From the cell containing the given text, extract its center point as [x, y] coordinate. 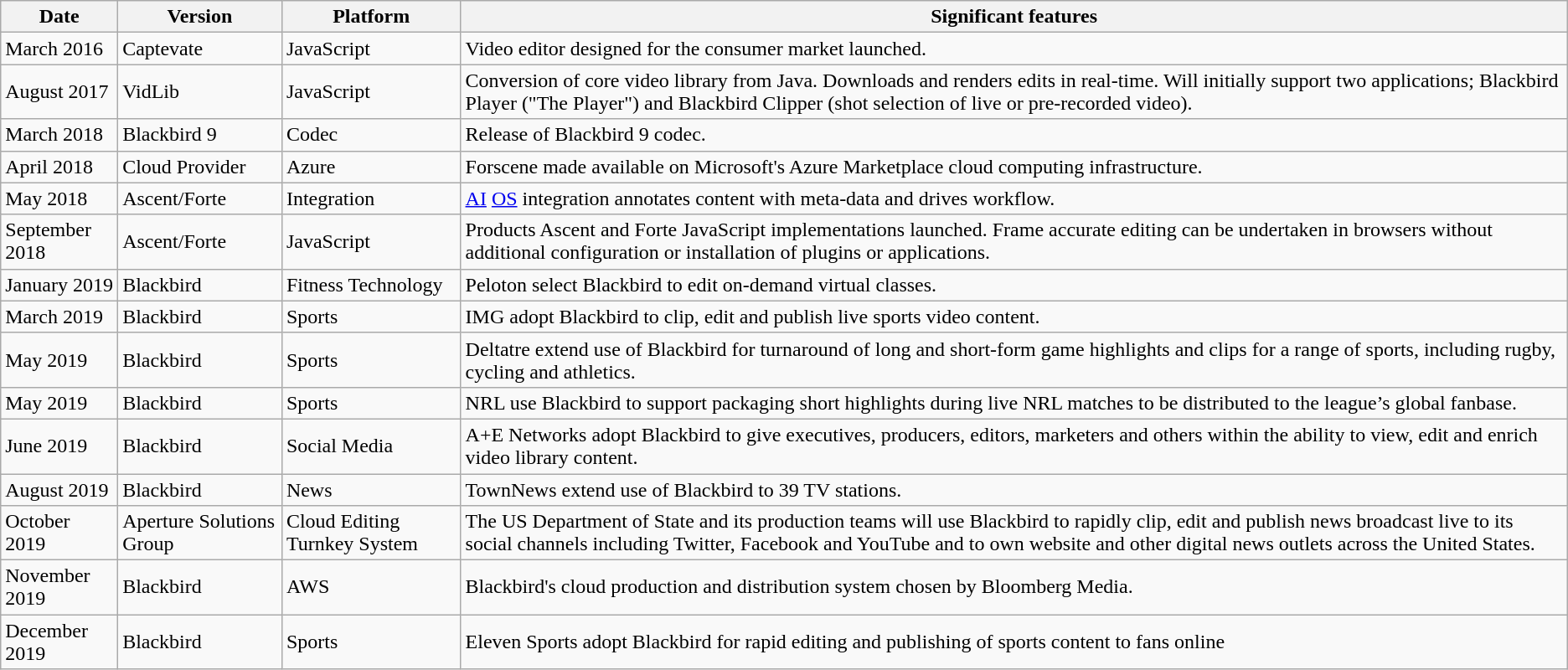
October 2019 [59, 533]
Date [59, 17]
Blackbird's cloud production and distribution system chosen by Bloomberg Media. [1014, 588]
November 2019 [59, 588]
January 2019 [59, 285]
Eleven Sports adopt Blackbird for rapid editing and publishing of sports content to fans online [1014, 642]
August 2017 [59, 92]
September 2018 [59, 241]
March 2016 [59, 49]
Codec [371, 135]
April 2018 [59, 167]
March 2018 [59, 135]
Cloud Provider [200, 167]
AWS [371, 588]
Aperture Solutions Group [200, 533]
March 2019 [59, 317]
NRL use Blackbird to support packaging short highlights during live NRL matches to be distributed to the league’s global fanbase. [1014, 403]
Significant features [1014, 17]
June 2019 [59, 446]
Platform [371, 17]
December 2019 [59, 642]
TownNews extend use of Blackbird to 39 TV stations. [1014, 490]
VidLib [200, 92]
Forscene made available on Microsoft's Azure Marketplace cloud computing infrastructure. [1014, 167]
Social Media [371, 446]
Version [200, 17]
Cloud Editing Turnkey System [371, 533]
Release of Blackbird 9 codec. [1014, 135]
August 2019 [59, 490]
Video editor designed for the consumer market launched. [1014, 49]
May 2018 [59, 198]
Fitness Technology [371, 285]
Azure [371, 167]
Integration [371, 198]
Captevate [200, 49]
News [371, 490]
AI OS integration annotates content with meta-data and drives workflow. [1014, 198]
IMG adopt Blackbird to clip, edit and publish live sports video content. [1014, 317]
Peloton select Blackbird to edit on-demand virtual classes. [1014, 285]
Blackbird 9 [200, 135]
